Extract the (x, y) coordinate from the center of the cell holding the provided text.  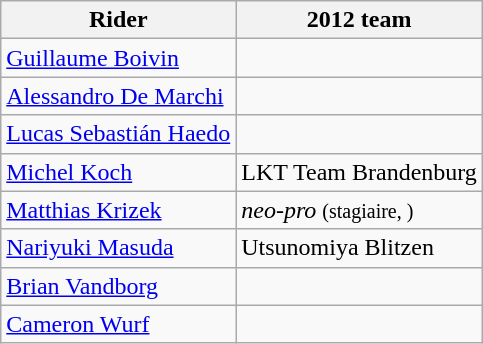
Utsunomiya Blitzen (360, 248)
Alessandro De Marchi (118, 96)
Nariyuki Masuda (118, 248)
Matthias Krizek (118, 210)
Lucas Sebastián Haedo (118, 134)
Michel Koch (118, 172)
Rider (118, 20)
Guillaume Boivin (118, 58)
Cameron Wurf (118, 324)
Brian Vandborg (118, 286)
2012 team (360, 20)
neo-pro (stagiaire, ) (360, 210)
LKT Team Brandenburg (360, 172)
